Locate the cell with the specified text and output its [x, y] center coordinate. 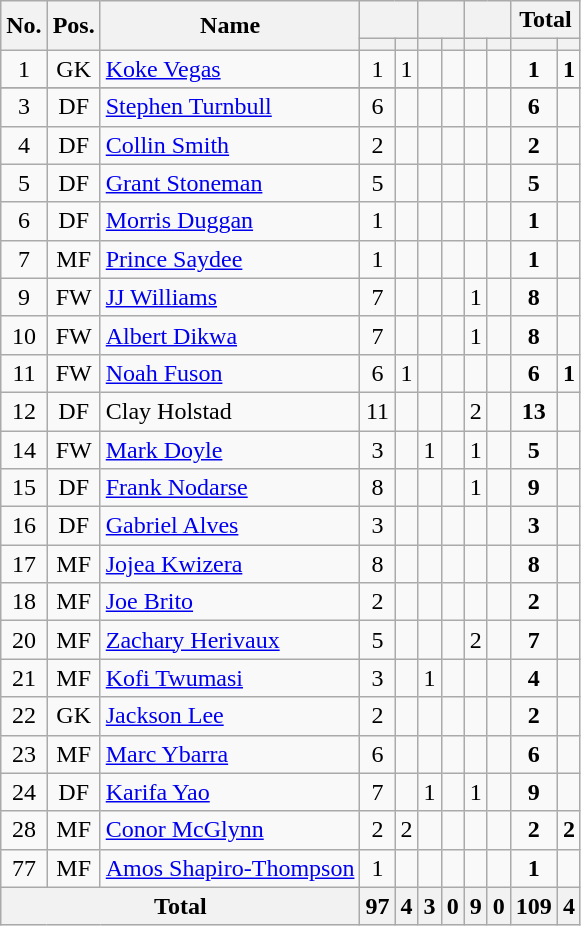
Grant Stoneman [230, 183]
16 [24, 526]
Stephen Turnbull [230, 107]
109 [534, 906]
97 [378, 906]
13 [534, 411]
22 [24, 716]
Morris Duggan [230, 221]
23 [24, 754]
Koke Vegas [230, 69]
24 [24, 792]
18 [24, 602]
Amos Shapiro-Thompson [230, 868]
15 [24, 488]
Pos. [74, 26]
Gabriel Alves [230, 526]
Noah Fuson [230, 373]
77 [24, 868]
Karifa Yao [230, 792]
Conor McGlynn [230, 830]
Frank Nodarse [230, 488]
28 [24, 830]
20 [24, 640]
Clay Holstad [230, 411]
No. [24, 26]
10 [24, 335]
Kofi Twumasi [230, 678]
21 [24, 678]
Jojea Kwizera [230, 564]
12 [24, 411]
Zachary Herivaux [230, 640]
Jackson Lee [230, 716]
Marc Ybarra [230, 754]
17 [24, 564]
JJ Williams [230, 297]
Name [230, 26]
Mark Doyle [230, 449]
Prince Saydee [230, 259]
Albert Dikwa [230, 335]
Joe Brito [230, 602]
14 [24, 449]
Collin Smith [230, 145]
